Provide the [X, Y] coordinate of the cell's center where the given text is located.  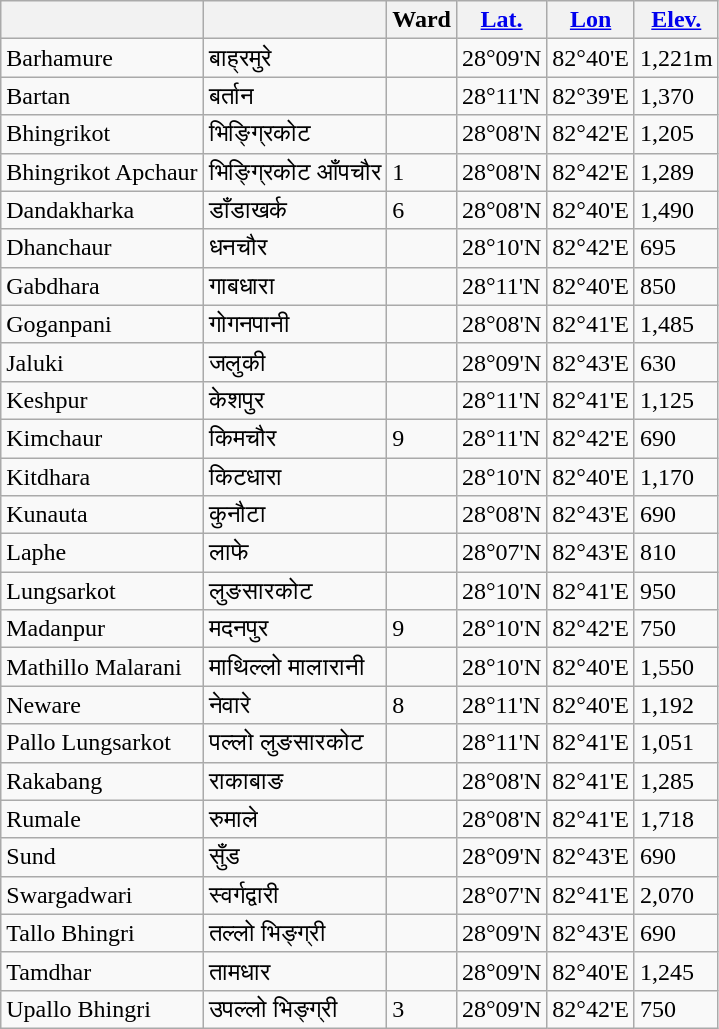
कुनौटा [295, 515]
Tallo Bhingri [102, 933]
Jaluki [102, 362]
Kunauta [102, 515]
Gabdhara [102, 286]
पल्लो लुङसारकोट [295, 743]
695 [676, 248]
1,051 [676, 743]
जलुकी [295, 362]
Ward [422, 20]
1,221m [676, 58]
धनचौर [295, 248]
लुङसारकोट [295, 591]
Lon [591, 20]
राकाबाङ [295, 781]
Upallo Bhingri [102, 1009]
1,289 [676, 172]
किटधारा [295, 477]
तल्लो भिङ्ग्री [295, 933]
1,370 [676, 96]
रुमाले [295, 819]
850 [676, 286]
Elev. [676, 20]
गाबधारा [295, 286]
8 [422, 705]
उपल्लो भिङ्ग्री [295, 1009]
माथिल्लो मालारानी [295, 667]
1,125 [676, 400]
Mathillo Malarani [102, 667]
1,205 [676, 134]
लाफे [295, 553]
1,245 [676, 971]
Rumale [102, 819]
1,170 [676, 477]
किमचौर [295, 438]
2,070 [676, 895]
810 [676, 553]
Kimchaur [102, 438]
बर्तान [295, 96]
बाह्रमुरे [295, 58]
Sund [102, 857]
Neware [102, 705]
मदनपुर [295, 629]
सुँड [295, 857]
Madanpur [102, 629]
तामधार [295, 971]
Bartan [102, 96]
Kitdhara [102, 477]
Pallo Lungsarkot [102, 743]
3 [422, 1009]
Dandakharka [102, 210]
1 [422, 172]
Rakabang [102, 781]
950 [676, 591]
नेवारे [295, 705]
Barhamure [102, 58]
Tamdhar [102, 971]
Bhingrikot [102, 134]
Keshpur [102, 400]
भिङ्ग्रिकोट आँपचौर [295, 172]
1,285 [676, 781]
भिङ्ग्रिकोट [295, 134]
1,718 [676, 819]
1,490 [676, 210]
1,485 [676, 324]
Lungsarkot [102, 591]
630 [676, 362]
82°39'E [591, 96]
Bhingrikot Apchaur [102, 172]
केशपुर [295, 400]
Lat. [501, 20]
1,550 [676, 667]
Dhanchaur [102, 248]
1,192 [676, 705]
Laphe [102, 553]
स्वर्गद्वारी [295, 895]
6 [422, 210]
Goganpani [102, 324]
डाँडाखर्क [295, 210]
Swargadwari [102, 895]
गोगनपानी [295, 324]
